Return the [X, Y] coordinate for the center point of the cell that contains the specified text.  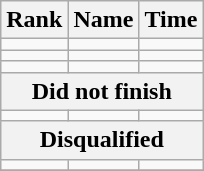
Rank [34, 20]
Disqualified [102, 140]
Time [171, 20]
Name [104, 20]
Did not finish [102, 91]
